For the text-containing cell, return its midpoint in (X, Y) coordinate format. 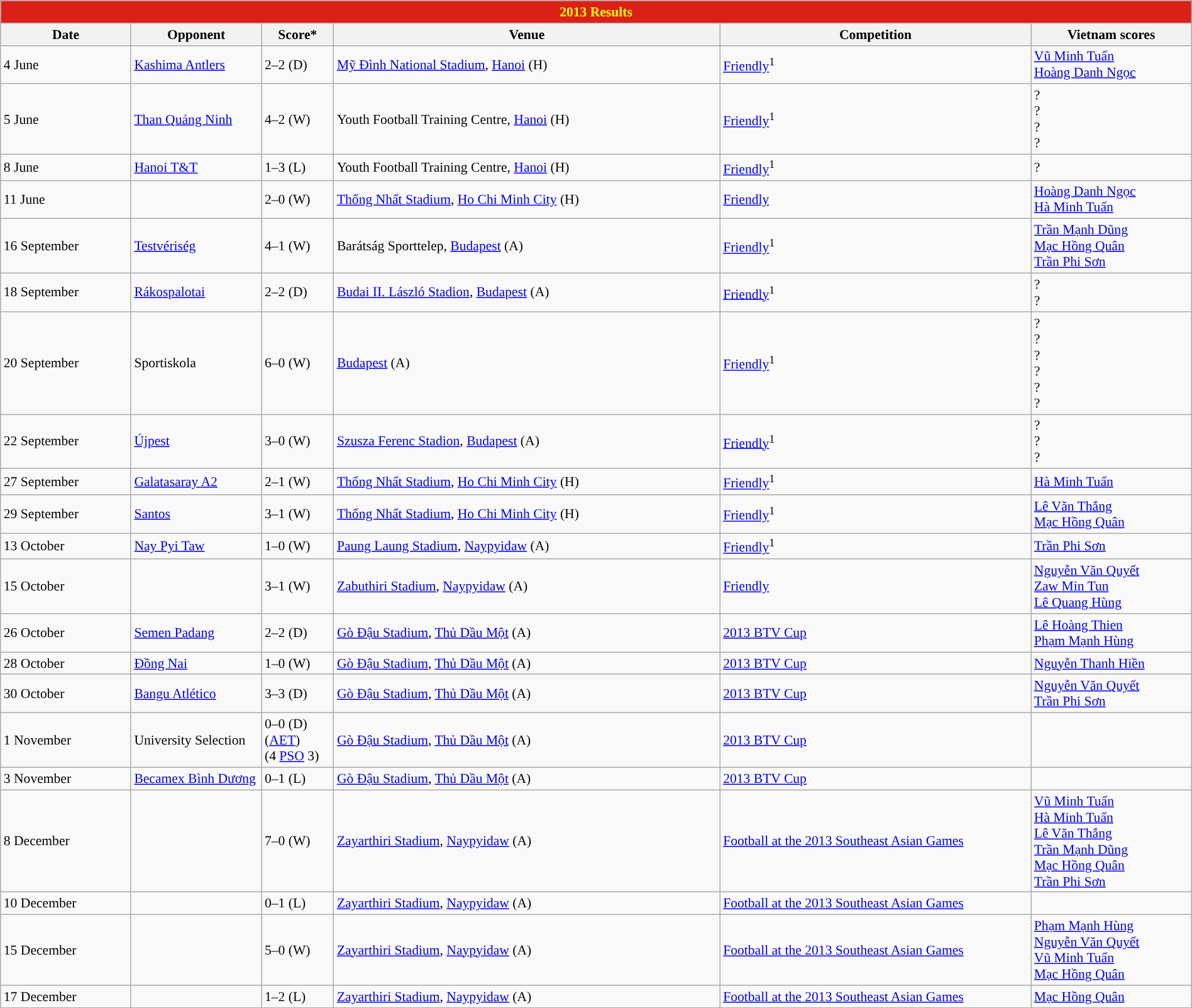
2–1 (W) (298, 482)
28 October (66, 663)
? ? ? (1112, 441)
Hoàng Danh Ngọc Hà Minh Tuấn (1112, 200)
Lê Văn Thắng Mạc Hồng Quân (1112, 514)
3–3 (D) (298, 694)
Paung Laung Stadium, Naypyidaw (A) (527, 546)
Competition (875, 35)
6–0 (W) (298, 363)
Mạc Hồng Quân (1112, 997)
3–0 (W) (298, 441)
18 September (66, 293)
2013 Results (596, 12)
22 September (66, 441)
Budai II. László Stadion, Budapest (A) (527, 293)
13 October (66, 546)
Venue (527, 35)
4–1 (W) (298, 246)
15 October (66, 586)
? (1112, 167)
1 November (66, 741)
Trần Mạnh Dũng Mạc Hồng Quân Trần Phi Sơn (1112, 246)
Szusza Ferenc Stadion, Budapest (A) (527, 441)
15 December (66, 950)
Score* (298, 35)
Bangu Atlético (196, 694)
26 October (66, 633)
Vietnam scores (1112, 35)
3 November (66, 778)
17 December (66, 997)
5–0 (W) (298, 950)
Nguyễn Văn Quyết Zaw Min Tun Lê Quang Hùng (1112, 586)
Zabuthiri Stadium, Naypyidaw (A) (527, 586)
1–3 (L) (298, 167)
7–0 (W) (298, 841)
Trần Phi Sơn (1112, 546)
Galatasaray A2 (196, 482)
Testvériség (196, 246)
Rákospalotai (196, 293)
20 September (66, 363)
10 December (66, 904)
Vũ Minh Tuấn Hoàng Danh Ngọc (1112, 64)
Hanoi T&T (196, 167)
1–2 (L) (298, 997)
11 June (66, 200)
Đồng Nai (196, 663)
Santos (196, 514)
Vũ Minh Tuấn Hà Minh Tuấn Lê Văn Thắng Trần Mạnh Dũng Mạc Hồng Quân Trần Phi Sơn (1112, 841)
Kashima Antlers (196, 64)
4 June (66, 64)
2–0 (W) (298, 200)
Sportiskola (196, 363)
8 December (66, 841)
Hà Minh Tuấn (1112, 482)
8 June (66, 167)
5 June (66, 119)
29 September (66, 514)
Barátság Sporttelep, Budapest (A) (527, 246)
16 September (66, 246)
University Selection (196, 741)
? ? ? ? (1112, 119)
0–0 (D) (AET)(4 PSO 3) (298, 741)
Nguyễn Thanh Hiền (1112, 663)
4–2 (W) (298, 119)
Semen Padang (196, 633)
Than Quảng Ninh (196, 119)
Nguyễn Văn Quyết Trần Phi Sơn (1112, 694)
Opponent (196, 35)
30 October (66, 694)
? ? (1112, 293)
27 September (66, 482)
Phạm Mạnh Hùng Nguyễn Văn Quyết Vũ Minh Tuấn Mạc Hồng Quân (1112, 950)
Becamex Bình Dương (196, 778)
Budapest (A) (527, 363)
? ? ? ? ? ? (1112, 363)
Lê Hoàng Thien Phạm Mạnh Hùng (1112, 633)
Újpest (196, 441)
Nay Pyi Taw (196, 546)
Date (66, 35)
Mỹ Đình National Stadium, Hanoi (H) (527, 64)
